Return [x, y] of the center of cell containing provided text 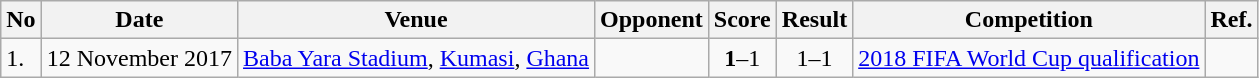
12 November 2017 [139, 58]
Score [742, 20]
Opponent [652, 20]
Baba Yara Stadium, Kumasi, Ghana [416, 58]
Venue [416, 20]
Result [814, 20]
1. [21, 58]
No [21, 20]
Ref. [1232, 20]
Competition [1029, 20]
2018 FIFA World Cup qualification [1029, 58]
Date [139, 20]
